Capture the cell that displays the provided text and extract its (X, Y) central coordinate. 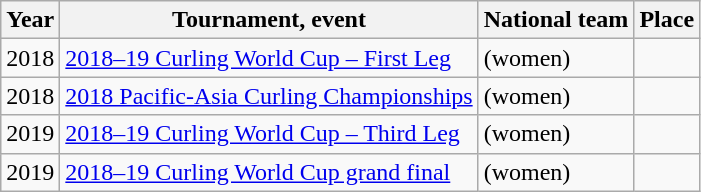
Tournament, event (269, 20)
Place (667, 20)
2018 Pacific-Asia Curling Championships (269, 96)
Year (30, 20)
2018–19 Curling World Cup – Third Leg (269, 134)
2018–19 Curling World Cup grand final (269, 172)
2018–19 Curling World Cup – First Leg (269, 58)
National team (556, 20)
